From the cell containing the given text, extract its center point as [X, Y] coordinate. 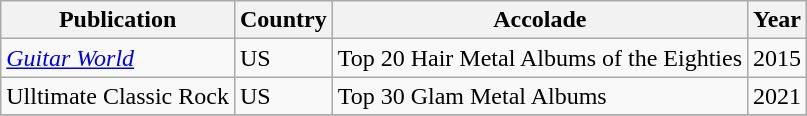
Accolade [540, 20]
Country [283, 20]
Publication [118, 20]
2015 [778, 58]
Top 30 Glam Metal Albums [540, 96]
Guitar World [118, 58]
Ulltimate Classic Rock [118, 96]
2021 [778, 96]
Year [778, 20]
Top 20 Hair Metal Albums of the Eighties [540, 58]
